For the text-containing cell, return its midpoint in (x, y) coordinate format. 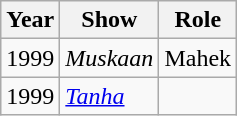
Year (30, 20)
Tanha (110, 96)
Role (198, 20)
Muskaan (110, 58)
Show (110, 20)
Mahek (198, 58)
